From the cell containing the given text, extract its center point as (x, y) coordinate. 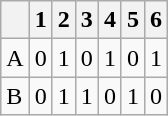
4 (110, 20)
5 (132, 20)
3 (86, 20)
A (15, 58)
B (15, 96)
6 (156, 20)
2 (64, 20)
